Locate the cell with the specified text and output its (x, y) center coordinate. 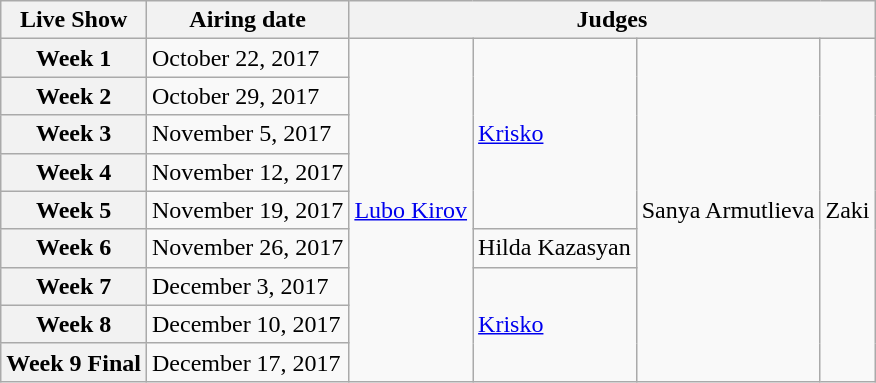
Hilda Kazasyan (555, 248)
Sanya Armutlieva (728, 210)
October 29, 2017 (247, 96)
Week 7 (74, 286)
Week 6 (74, 248)
November 26, 2017 (247, 248)
Week 1 (74, 58)
October 22, 2017 (247, 58)
Week 9 Final (74, 362)
November 5, 2017 (247, 134)
December 10, 2017 (247, 324)
Zaki (848, 210)
Lubo Kirov (411, 210)
December 3, 2017 (247, 286)
Week 3 (74, 134)
Week 5 (74, 210)
Week 2 (74, 96)
Judges (612, 20)
Week 8 (74, 324)
Airing date (247, 20)
November 19, 2017 (247, 210)
Live Show (74, 20)
December 17, 2017 (247, 362)
November 12, 2017 (247, 172)
Week 4 (74, 172)
